Return [X, Y] of the center of cell containing provided text 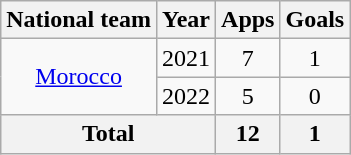
Year [186, 20]
7 [248, 58]
2021 [186, 58]
Goals [315, 20]
Morocco [79, 77]
Apps [248, 20]
2022 [186, 96]
12 [248, 134]
0 [315, 96]
National team [79, 20]
5 [248, 96]
Total [108, 134]
